Find where the given text appears and provide that cell's center as (X, Y) coordinate. 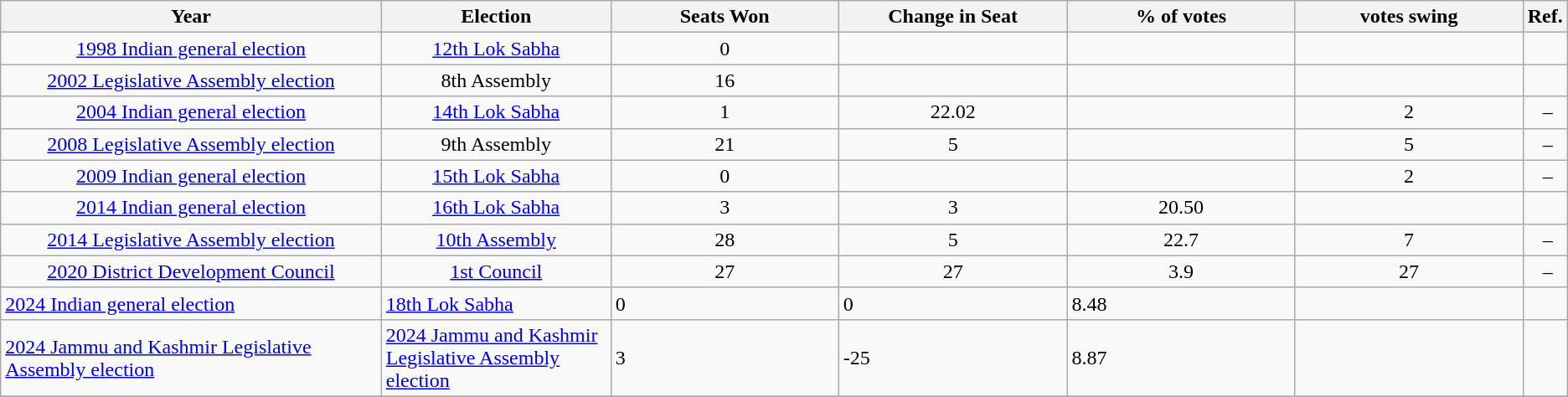
2002 Legislative Assembly election (191, 80)
14th Lok Sabha (496, 112)
15th Lok Sabha (496, 176)
12th Lok Sabha (496, 49)
1 (725, 112)
16th Lok Sabha (496, 208)
2024 Indian general election (191, 303)
Seats Won (725, 17)
Ref. (1545, 17)
28 (725, 240)
22.7 (1181, 240)
-25 (953, 358)
1st Council (496, 271)
16 (725, 80)
Year (191, 17)
Election (496, 17)
22.02 (953, 112)
20.50 (1181, 208)
2008 Legislative Assembly election (191, 144)
2009 Indian general election (191, 176)
21 (725, 144)
9th Assembly (496, 144)
2020 District Development Council (191, 271)
1998 Indian general election (191, 49)
8.48 (1181, 303)
7 (1409, 240)
3.9 (1181, 271)
2014 Legislative Assembly election (191, 240)
8th Assembly (496, 80)
18th Lok Sabha (496, 303)
votes swing (1409, 17)
2004 Indian general election (191, 112)
Change in Seat (953, 17)
% of votes (1181, 17)
10th Assembly (496, 240)
2014 Indian general election (191, 208)
8.87 (1181, 358)
